For the text-containing cell, return its midpoint in [X, Y] coordinate format. 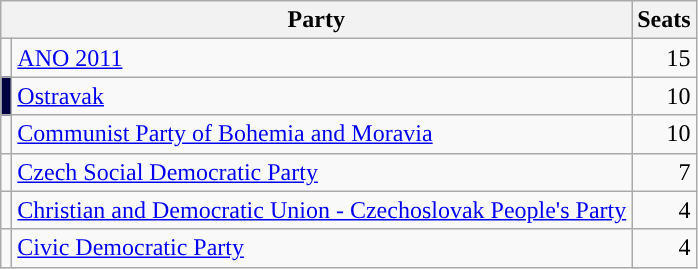
15 [664, 58]
Ostravak [322, 96]
Seats [664, 20]
Czech Social Democratic Party [322, 172]
Party [316, 20]
Communist Party of Bohemia and Moravia [322, 134]
7 [664, 172]
Christian and Democratic Union - Czechoslovak People's Party [322, 210]
ANO 2011 [322, 58]
Civic Democratic Party [322, 248]
